Search for the cell housing the specified text and yield its (x, y) center coordinate. 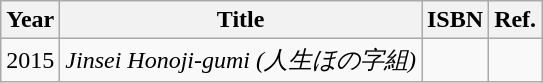
Title (241, 20)
ISBN (456, 20)
Year (30, 20)
Jinsei Honoji-gumi (人生ほの字組) (241, 60)
Ref. (516, 20)
2015 (30, 60)
